Locate the cell with the specified text and output its [x, y] center coordinate. 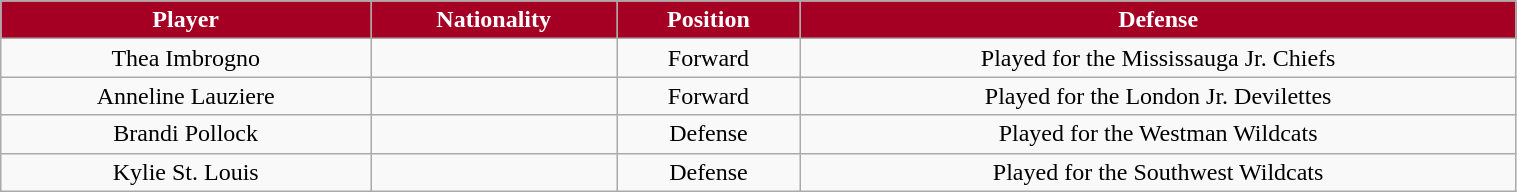
Played for the Mississauga Jr. Chiefs [1158, 58]
Anneline Lauziere [186, 96]
Brandi Pollock [186, 134]
Nationality [494, 20]
Thea Imbrogno [186, 58]
Position [708, 20]
Played for the Westman Wildcats [1158, 134]
Player [186, 20]
Played for the London Jr. Devilettes [1158, 96]
Kylie St. Louis [186, 172]
Played for the Southwest Wildcats [1158, 172]
